Return (X, Y) of the center of cell containing provided text 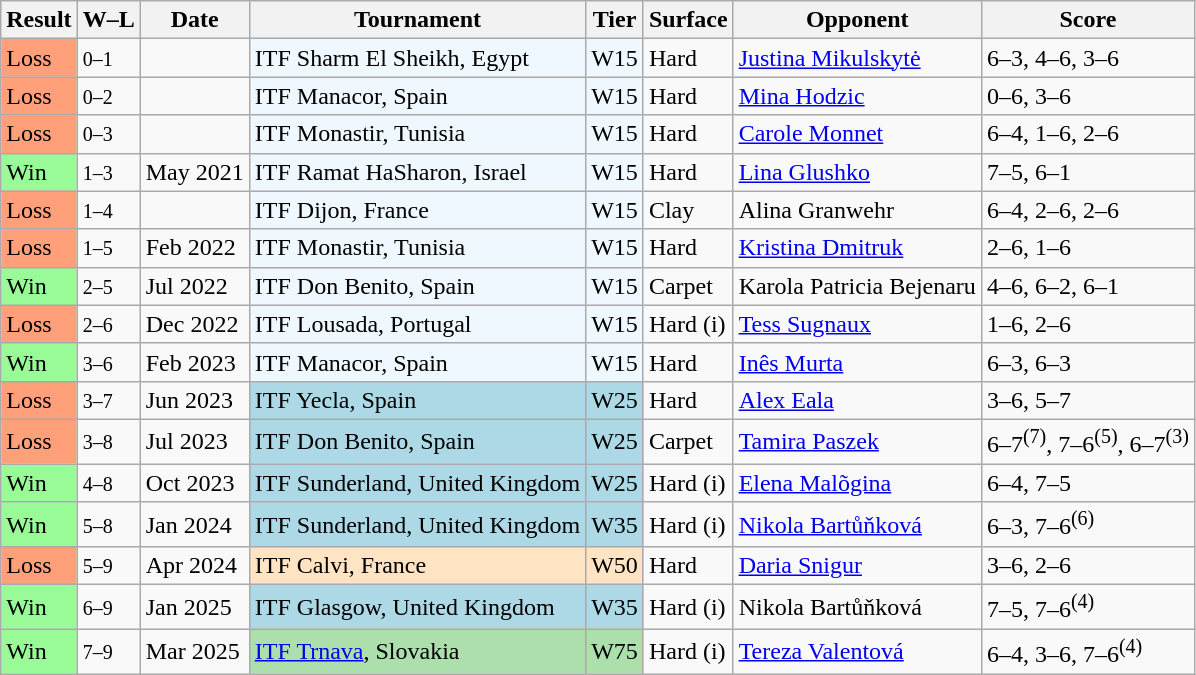
Jan 2025 (194, 608)
W–L (108, 20)
Elena Malõgina (857, 483)
Carole Monnet (857, 134)
ITF Yecla, Spain (417, 400)
ITF Trnava, Slovakia (417, 652)
6–9 (108, 608)
6–4, 2–6, 2–6 (1088, 210)
Lina Glushko (857, 172)
Opponent (857, 20)
Daria Snigur (857, 566)
5–9 (108, 566)
6–3, 7–6(6) (1088, 524)
2–5 (108, 286)
5–8 (108, 524)
3–6 (108, 362)
Clay (688, 210)
Oct 2023 (194, 483)
1–3 (108, 172)
Alex Eala (857, 400)
Alina Granwehr (857, 210)
Inês Murta (857, 362)
Tier (615, 20)
3–6, 2–6 (1088, 566)
Feb 2023 (194, 362)
ITF Calvi, France (417, 566)
ITF Lousada, Portugal (417, 324)
ITF Sharm El Sheikh, Egypt (417, 58)
1–4 (108, 210)
3–7 (108, 400)
2–6 (108, 324)
6–3, 4–6, 3–6 (1088, 58)
0–3 (108, 134)
2–6, 1–6 (1088, 248)
Mar 2025 (194, 652)
6–3, 6–3 (1088, 362)
1–6, 2–6 (1088, 324)
Tamira Paszek (857, 442)
Apr 2024 (194, 566)
6–4, 3–6, 7–6(4) (1088, 652)
6–4, 1–6, 2–6 (1088, 134)
6–4, 7–5 (1088, 483)
7–5, 7–6(4) (1088, 608)
1–5 (108, 248)
4–6, 6–2, 6–1 (1088, 286)
Jul 2022 (194, 286)
Jun 2023 (194, 400)
Score (1088, 20)
W50 (615, 566)
Dec 2022 (194, 324)
Feb 2022 (194, 248)
7–9 (108, 652)
Tereza Valentová (857, 652)
Result (39, 20)
ITF Glasgow, United Kingdom (417, 608)
ITF Dijon, France (417, 210)
Kristina Dmitruk (857, 248)
Jan 2024 (194, 524)
Jul 2023 (194, 442)
Surface (688, 20)
0–6, 3–6 (1088, 96)
3–8 (108, 442)
Mina Hodzic (857, 96)
May 2021 (194, 172)
Justina Mikulskytė (857, 58)
7–5, 6–1 (1088, 172)
6–7(7), 7–6(5), 6–7(3) (1088, 442)
3–6, 5–7 (1088, 400)
4–8 (108, 483)
Date (194, 20)
0–2 (108, 96)
W75 (615, 652)
Tess Sugnaux (857, 324)
0–1 (108, 58)
Tournament (417, 20)
ITF Ramat HaSharon, Israel (417, 172)
Karola Patricia Bejenaru (857, 286)
